For the text-containing cell, return its midpoint in (X, Y) coordinate format. 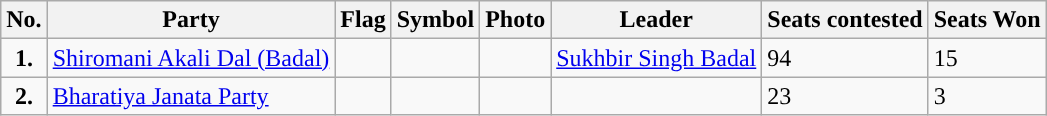
Seats contested (845, 20)
94 (845, 58)
Bharatiya Janata Party (191, 96)
15 (987, 58)
Shiromani Akali Dal (Badal) (191, 58)
Sukhbir Singh Badal (656, 58)
23 (845, 96)
1. (24, 58)
3 (987, 96)
Photo (516, 20)
Party (191, 20)
Flag (363, 20)
No. (24, 20)
2. (24, 96)
Seats Won (987, 20)
Leader (656, 20)
Symbol (435, 20)
